Provide the [X, Y] coordinate of the cell's center where the given text is located.  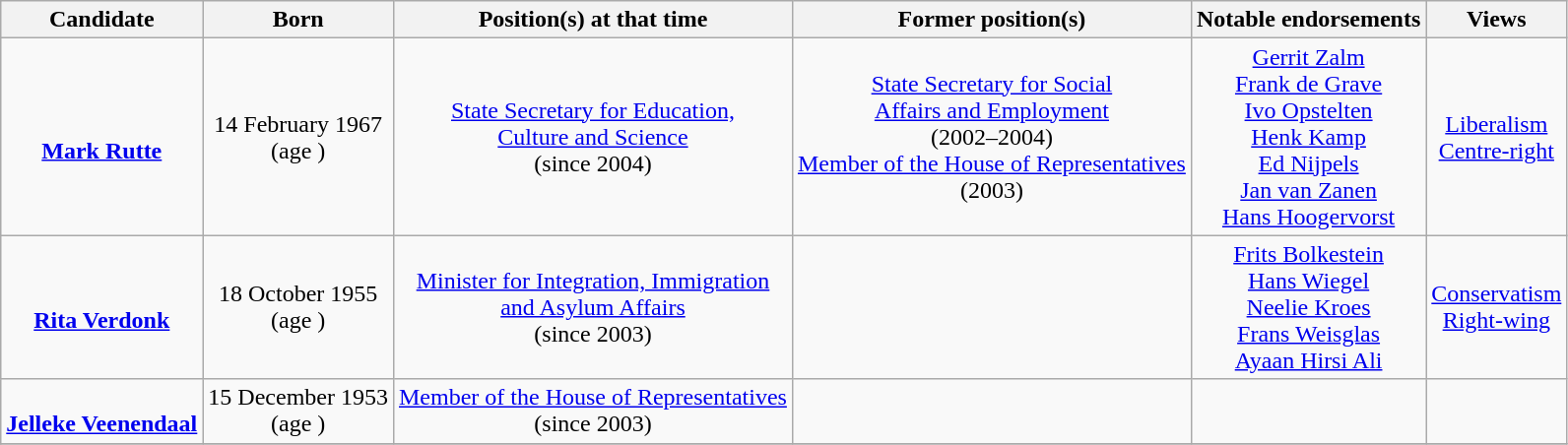
Former position(s) [991, 20]
Liberalism Centre-right [1497, 137]
15 December 1953 (age ) [298, 412]
Notable endorsements [1308, 20]
Conservatism Right-wing [1497, 307]
Member of the House of Representatives (since 2003) [593, 412]
State Secretary for Education, Culture and Science (since 2004) [593, 137]
Jelleke Veenendaal [102, 412]
Frits Bolkestein Hans Wiegel Neelie Kroes Frans Weisglas Ayaan Hirsi Ali [1308, 307]
Born [298, 20]
State Secretary for Social Affairs and Employment (2002–2004) Member of the House of Representatives (2003) [991, 137]
Views [1497, 20]
Position(s) at that time [593, 20]
Candidate [102, 20]
Rita Verdonk [102, 307]
Mark Rutte [102, 137]
Minister for Integration, Immigration and Asylum Affairs (since 2003) [593, 307]
14 February 1967 (age ) [298, 137]
Gerrit Zalm Frank de Grave Ivo Opstelten Henk Kamp Ed Nijpels Jan van Zanen Hans Hoogervorst [1308, 137]
18 October 1955 (age ) [298, 307]
